Scan for the cell matching the given text and deliver its [x, y] coordinate at center. 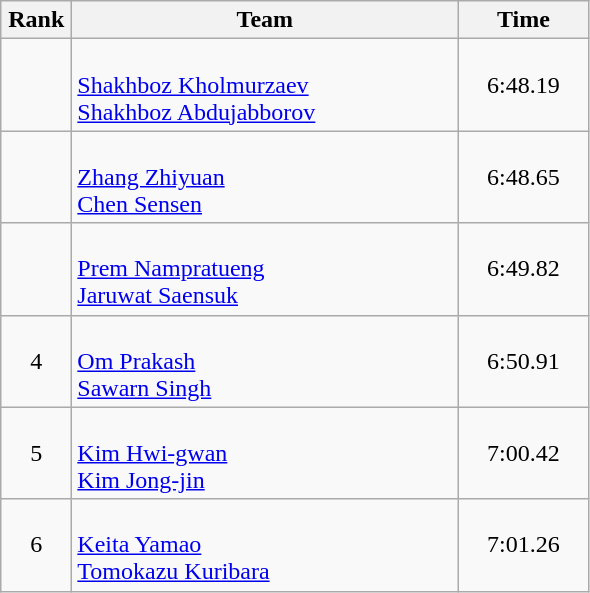
5 [36, 453]
7:00.42 [524, 453]
Shakhboz KholmurzaevShakhboz Abdujabborov [265, 85]
Om PrakashSawarn Singh [265, 361]
Prem NampratuengJaruwat Saensuk [265, 269]
6:49.82 [524, 269]
Team [265, 20]
4 [36, 361]
6 [36, 545]
6:48.65 [524, 177]
Zhang ZhiyuanChen Sensen [265, 177]
6:48.19 [524, 85]
Keita YamaoTomokazu Kuribara [265, 545]
6:50.91 [524, 361]
Time [524, 20]
Rank [36, 20]
7:01.26 [524, 545]
Kim Hwi-gwanKim Jong-jin [265, 453]
